From the cell containing the given text, extract its center point as (X, Y) coordinate. 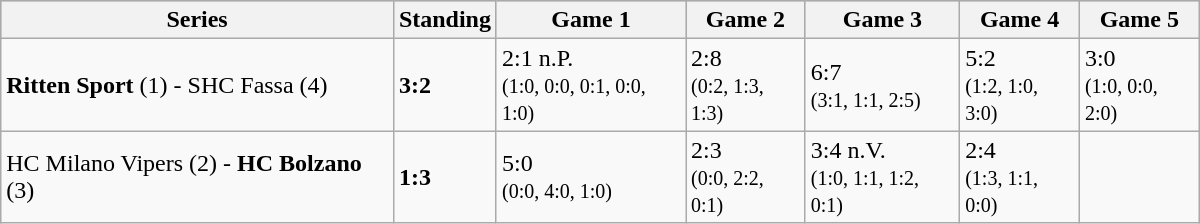
Game 1 (590, 20)
Game 5 (1139, 20)
Standing (444, 20)
2:8(0:2, 1:3, 1:3) (746, 85)
Series (198, 20)
1:3 (444, 177)
Game 4 (1020, 20)
2:3(0:0, 2:2, 0:1) (746, 177)
6:7(3:1, 1:1, 2:5) (882, 85)
3:2 (444, 85)
2:1 n.P.(1:0, 0:0, 0:1, 0:0, 1:0) (590, 85)
Game 2 (746, 20)
2:4(1:3, 1:1, 0:0) (1020, 177)
3:4 n.V.(1:0, 1:1, 1:2, 0:1) (882, 177)
3:0(1:0, 0:0, 2:0) (1139, 85)
5:2(1:2, 1:0, 3:0) (1020, 85)
Game 3 (882, 20)
HC Milano Vipers (2) - HC Bolzano (3) (198, 177)
5:0(0:0, 4:0, 1:0) (590, 177)
Ritten Sport (1) - SHC Fassa (4) (198, 85)
